Determine the (X, Y) coordinate at the center of the cell enclosing the given text.  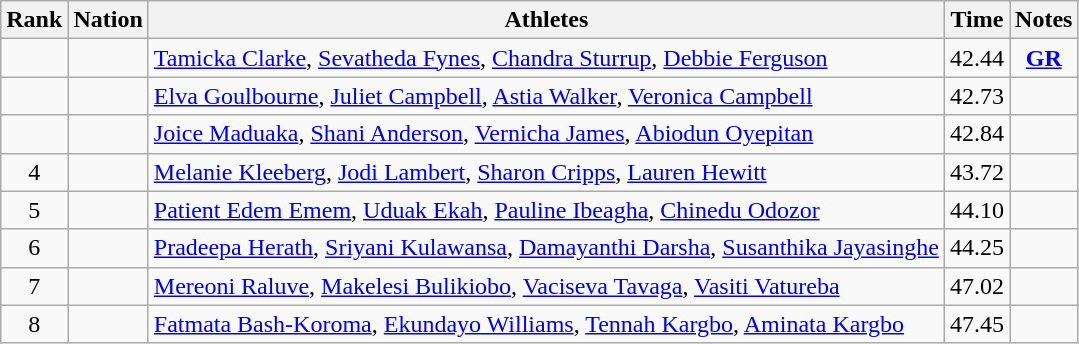
Pradeepa Herath, Sriyani Kulawansa, Damayanthi Darsha, Susanthika Jayasinghe (546, 248)
47.02 (976, 286)
Elva Goulbourne, Juliet Campbell, Astia Walker, Veronica Campbell (546, 96)
5 (34, 210)
43.72 (976, 172)
Tamicka Clarke, Sevatheda Fynes, Chandra Sturrup, Debbie Ferguson (546, 58)
4 (34, 172)
GR (1044, 58)
42.73 (976, 96)
44.10 (976, 210)
7 (34, 286)
42.44 (976, 58)
Patient Edem Emem, Uduak Ekah, Pauline Ibeagha, Chinedu Odozor (546, 210)
6 (34, 248)
47.45 (976, 324)
Nation (108, 20)
42.84 (976, 134)
Rank (34, 20)
Time (976, 20)
8 (34, 324)
Mereoni Raluve, Makelesi Bulikiobo, Vaciseva Tavaga, Vasiti Vatureba (546, 286)
Fatmata Bash-Koroma, Ekundayo Williams, Tennah Kargbo, Aminata Kargbo (546, 324)
44.25 (976, 248)
Athletes (546, 20)
Melanie Kleeberg, Jodi Lambert, Sharon Cripps, Lauren Hewitt (546, 172)
Notes (1044, 20)
Joice Maduaka, Shani Anderson, Vernicha James, Abiodun Oyepitan (546, 134)
